Output the (X, Y) coordinate of the center of the cell containing the given text.  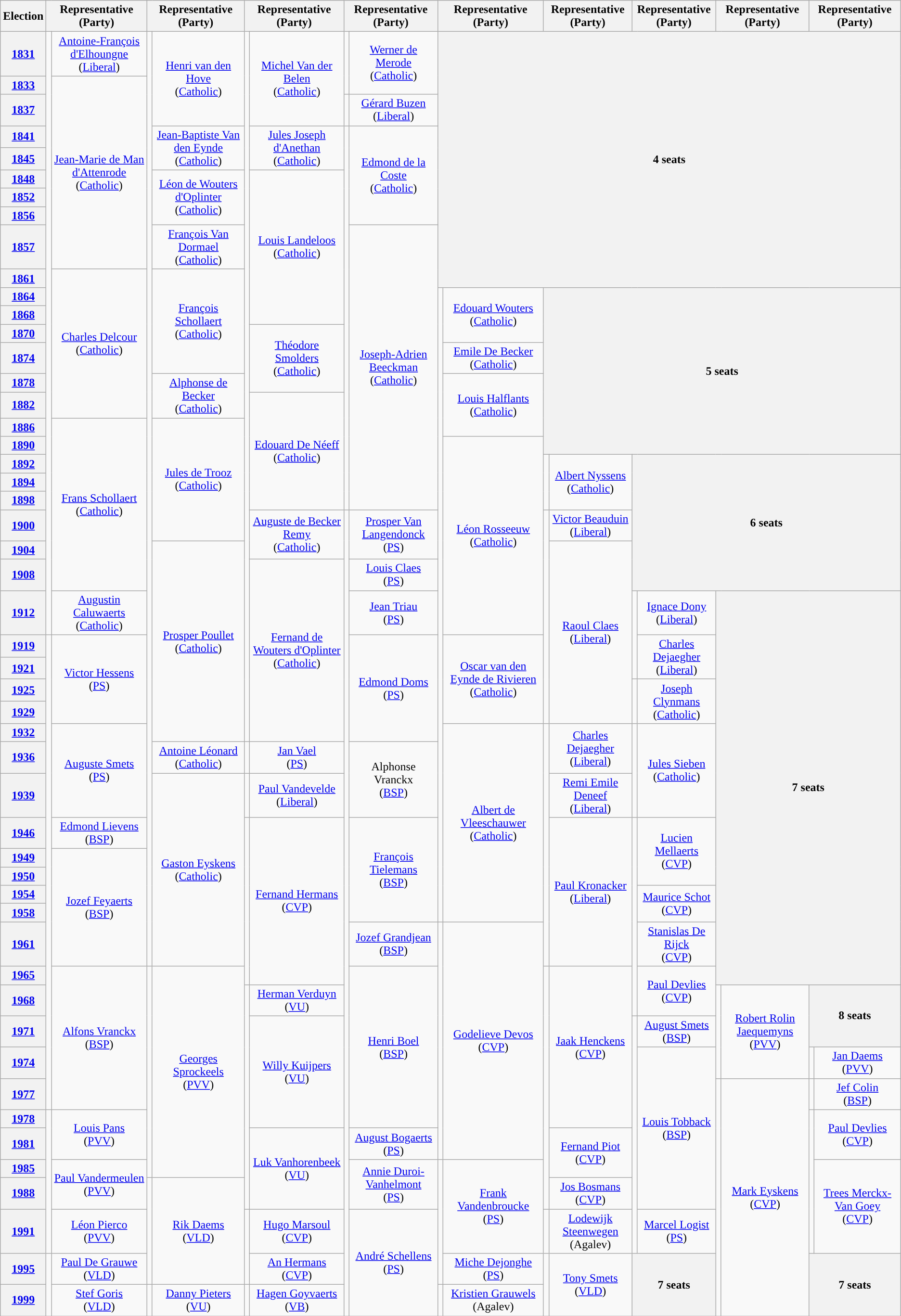
Léon Pierco(PVV) (99, 1231)
Gaston Eyskens(Catholic) (198, 869)
Alphonse de Becker(Catholic) (198, 396)
Georges Sprockeels(PVV) (198, 1072)
Louis Pans(PVV) (99, 1135)
1900 (23, 525)
1861 (23, 278)
Jaak Henckens(CVP) (590, 1047)
Rik Daems(VLD) (198, 1231)
Victor Beauduin(Liberal) (590, 525)
Jan Daems(PVV) (858, 1062)
1848 (23, 179)
André Schellens(PS) (394, 1262)
1936 (23, 757)
François Schollaert(Catholic) (198, 321)
Louis Claes(PS) (394, 575)
Hugo Marsoul(CVP) (297, 1231)
1932 (23, 732)
François Tielemans(BSP) (394, 870)
Lodewijk Steenwegen(Agalev) (590, 1231)
Fernand Hermans(CVP) (297, 901)
Trees Merckx-Van Goey(CVP) (858, 1206)
Gérard Buzen(Liberal) (394, 110)
1939 (23, 795)
Mark Eyskens(CVP) (765, 1197)
Albert Nyssens(Catholic) (590, 482)
Edouard Wouters(Catholic) (494, 315)
Frans Schollaert(Catholic) (99, 504)
Tony Smets(VLD) (590, 1285)
Oscar van den Eynde de Rivieren(Catholic) (494, 679)
Hagen Goyvaerts(VB) (297, 1300)
1878 (23, 383)
Election (23, 16)
1908 (23, 575)
1870 (23, 333)
1852 (23, 197)
Albert de Vleeschauwer(Catholic) (494, 822)
Jef Colin(BSP) (858, 1094)
Jean-Baptiste Van den Eynde(Catholic) (198, 148)
1950 (23, 876)
1946 (23, 833)
Louis Halflants(Catholic) (494, 405)
Robert Rolin Jaequemyns(PVV) (765, 1032)
1857 (23, 247)
1831 (23, 54)
1921 (23, 668)
1958 (23, 913)
Fernand Piot(CVP) (590, 1153)
1961 (23, 944)
1978 (23, 1119)
Alphonse Vranckx(BSP) (394, 779)
1898 (23, 500)
5 seats (722, 371)
1892 (23, 464)
Stef Goris(VLD) (99, 1300)
Henri Boel(BSP) (394, 1047)
Antoine-François d'Elhoungne(Liberal) (99, 54)
1985 (23, 1168)
Jules Sieben(Catholic) (677, 770)
Auguste de Becker Remy(Catholic) (297, 534)
4 seats (669, 160)
1929 (23, 712)
Raoul Claes(Liberal) (590, 632)
Jean Triau(PS) (394, 613)
1868 (23, 315)
Théodore Smolders(Catholic) (297, 358)
Herman Verduyn(VU) (297, 1000)
1991 (23, 1231)
1988 (23, 1193)
1833 (23, 85)
Joseph Clynmans(Catholic) (677, 701)
Jules Joseph d'Anethan(Catholic) (297, 148)
1886 (23, 427)
Ignace Dony(Liberal) (677, 613)
Paul Vandevelde(Liberal) (297, 795)
Auguste Smets(PS) (99, 770)
August Smets(BSP) (677, 1032)
Paul De Grauwe(VLD) (99, 1269)
1890 (23, 446)
1968 (23, 1000)
1845 (23, 159)
Edmond Doms(PS) (394, 688)
Antoine Léonard(Catholic) (198, 757)
Maurice Schot(CVP) (677, 904)
1919 (23, 646)
Danny Pieters(VU) (198, 1300)
Edouard De Néeff(Catholic) (297, 451)
Prosper Poullet(Catholic) (198, 641)
Jos Bosmans(CVP) (590, 1193)
An Hermans(CVP) (297, 1269)
Annie Duroi-Vanhelmont(PS) (394, 1184)
1882 (23, 405)
1965 (23, 975)
Marcel Logist(PS) (677, 1231)
Luk Vanhorenbeek(VU) (297, 1168)
Emile De Becker(Catholic) (494, 358)
Stanislas De Rijck(CVP) (677, 944)
1837 (23, 110)
Prosper Van Langendonck(PS) (394, 534)
1874 (23, 358)
Paul Kronacker(Liberal) (590, 892)
Henri van den Hove(Catholic) (198, 79)
Joseph-Adrien Beeckman(Catholic) (394, 367)
August Bogaerts(PS) (394, 1143)
1841 (23, 137)
Kristien Grauwels(Agalev) (494, 1300)
1894 (23, 482)
Remi Emile Deneef(Liberal) (590, 795)
Lucien Mellaerts(CVP) (677, 852)
Jules de Trooz(Catholic) (198, 479)
Léon Rosseeuw(Catholic) (494, 536)
Alfons Vranckx(BSP) (99, 1038)
Louis Landeloos(Catholic) (297, 247)
Edmond Lievens(BSP) (99, 833)
Léon de Wouters d'Oplinter(Catholic) (198, 197)
1856 (23, 216)
Edmond de la Coste(Catholic) (394, 175)
8 seats (855, 1016)
Jan Vael(PS) (297, 757)
Jean-Marie de Man d'Attenrode(Catholic) (99, 172)
Willy Kuijpers(VU) (297, 1072)
Fernand de Wouters d'Oplinter(Catholic) (297, 651)
Jozef Grandjean(BSP) (394, 944)
Paul Vandermeulen(PVV) (99, 1184)
1864 (23, 296)
1912 (23, 613)
Augustin Caluwaerts(Catholic) (99, 613)
Victor Hessens(PS) (99, 679)
François Van Dormael(Catholic) (198, 247)
Jozef Feyaerts(BSP) (99, 907)
Godelieve Devos(CVP) (494, 1041)
Louis Tobback(BSP) (677, 1128)
1925 (23, 690)
Werner de Merode(Catholic) (394, 63)
Charles Delcour(Catholic) (99, 344)
1954 (23, 894)
1995 (23, 1269)
1981 (23, 1143)
Michel Van der Belen(Catholic) (297, 79)
1904 (23, 550)
1949 (23, 858)
1971 (23, 1032)
1974 (23, 1062)
6 seats (766, 523)
1999 (23, 1300)
1977 (23, 1094)
Miche Dejonghe(PS) (494, 1269)
Frank Vandenbroucke(PS) (494, 1206)
